Extract the [x, y] coordinate from the center of the cell holding the provided text.  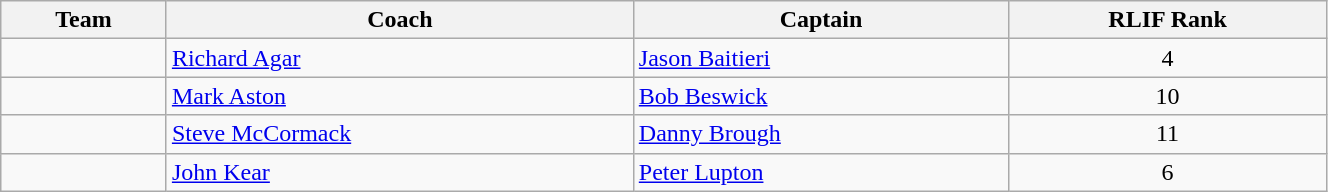
Danny Brough [820, 134]
Mark Aston [400, 96]
Steve McCormack [400, 134]
4 [1168, 58]
10 [1168, 96]
6 [1168, 172]
Peter Lupton [820, 172]
11 [1168, 134]
Richard Agar [400, 58]
Coach [400, 20]
Captain [820, 20]
Bob Beswick [820, 96]
Jason Baitieri [820, 58]
RLIF Rank [1168, 20]
Team [84, 20]
John Kear [400, 172]
